Find where the given text appears and provide that cell's center as (X, Y) coordinate. 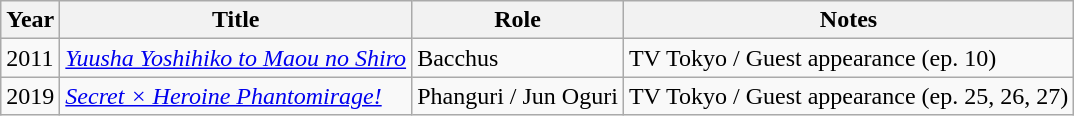
Phanguri / Jun Oguri (518, 96)
TV Tokyo / Guest appearance (ep. 25, 26, 27) (848, 96)
Role (518, 20)
TV Tokyo / Guest appearance (ep. 10) (848, 58)
Year (30, 20)
Secret × Heroine Phantomirage! (236, 96)
Title (236, 20)
Notes (848, 20)
2011 (30, 58)
Bacchus (518, 58)
2019 (30, 96)
Yuusha Yoshihiko to Maou no Shiro (236, 58)
